Pinpoint the cell where the given text exists, returning its (X, Y) midpoint coordinate. 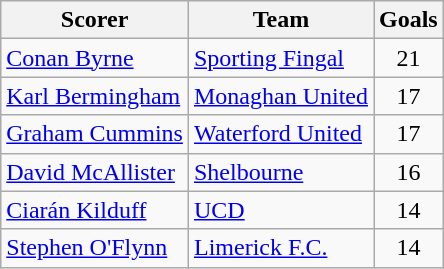
Conan Byrne (95, 58)
Waterford United (280, 134)
Stephen O'Flynn (95, 248)
Goals (409, 20)
Shelbourne (280, 172)
Team (280, 20)
David McAllister (95, 172)
21 (409, 58)
16 (409, 172)
Sporting Fingal (280, 58)
Karl Bermingham (95, 96)
Graham Cummins (95, 134)
Monaghan United (280, 96)
UCD (280, 210)
Ciarán Kilduff (95, 210)
Scorer (95, 20)
Limerick F.C. (280, 248)
